Detect which cell encompasses the target text, then output its [X, Y] center coordinate. 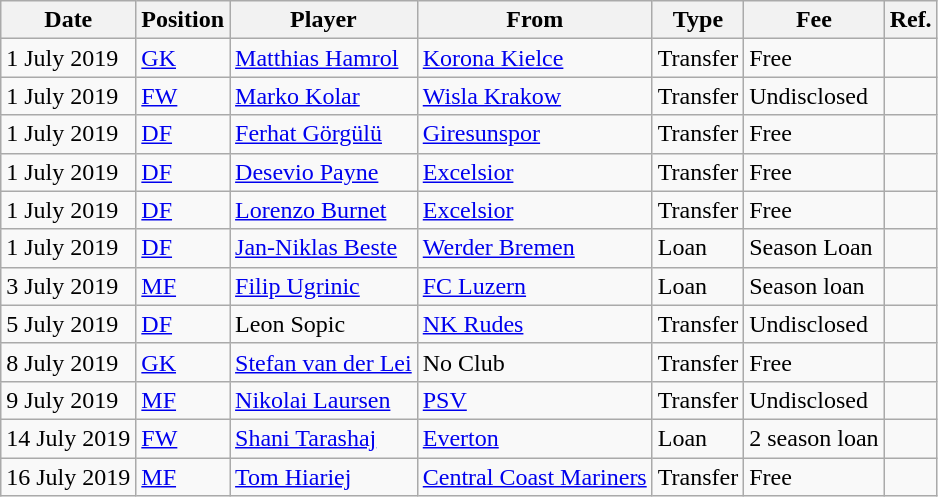
14 July 2019 [68, 438]
Korona Kielce [534, 58]
5 July 2019 [68, 324]
Season Loan [814, 248]
Player [324, 20]
No Club [534, 362]
Marko Kolar [324, 96]
Ferhat Görgülü [324, 134]
8 July 2019 [68, 362]
NK Rudes [534, 324]
Leon Sopic [324, 324]
Werder Bremen [534, 248]
Date [68, 20]
Position [183, 20]
From [534, 20]
Lorenzo Burnet [324, 210]
Everton [534, 438]
Season loan [814, 286]
Wisla Krakow [534, 96]
Giresunspor [534, 134]
Tom Hiariej [324, 477]
Jan-Niklas Beste [324, 248]
2 season loan [814, 438]
FC Luzern [534, 286]
16 July 2019 [68, 477]
9 July 2019 [68, 400]
Ref. [910, 20]
Shani Tarashaj [324, 438]
Stefan van der Lei [324, 362]
3 July 2019 [68, 286]
Nikolai Laursen [324, 400]
Filip Ugrinic [324, 286]
Matthias Hamrol [324, 58]
Desevio Payne [324, 172]
Fee [814, 20]
Central Coast Mariners [534, 477]
Type [698, 20]
PSV [534, 400]
